For the text-containing cell, return its midpoint in [X, Y] coordinate format. 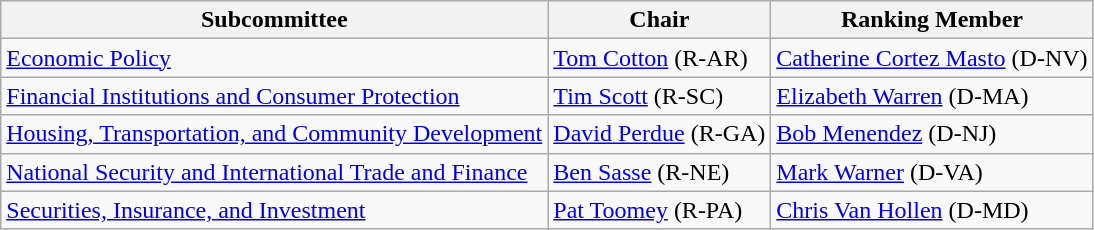
Catherine Cortez Masto (D-NV) [932, 58]
David Perdue (R-GA) [660, 134]
Tom Cotton (R-AR) [660, 58]
Tim Scott (R-SC) [660, 96]
National Security and International Trade and Finance [274, 172]
Subcommittee [274, 20]
Housing, Transportation, and Community Development [274, 134]
Ranking Member [932, 20]
Bob Menendez (D-NJ) [932, 134]
Chris Van Hollen (D-MD) [932, 210]
Economic Policy [274, 58]
Pat Toomey (R-PA) [660, 210]
Ben Sasse (R-NE) [660, 172]
Securities, Insurance, and Investment [274, 210]
Chair [660, 20]
Financial Institutions and Consumer Protection [274, 96]
Mark Warner (D-VA) [932, 172]
Elizabeth Warren (D-MA) [932, 96]
